Find where the given text appears and provide that cell's center as (x, y) coordinate. 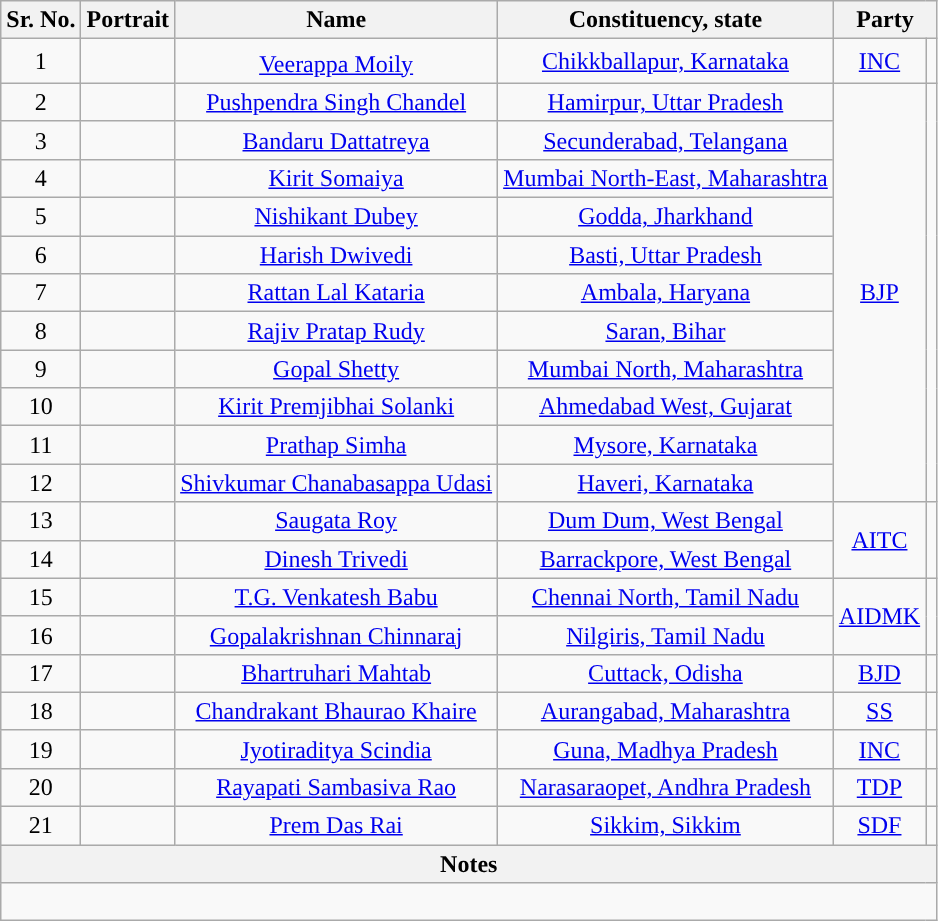
Mumbai North-East, Maharashtra (666, 178)
Gopalakrishnan Chinnaraj (336, 635)
Saugata Roy (336, 521)
Notes (469, 864)
Nishikant Dubey (336, 217)
Chennai North, Tamil Nadu (666, 597)
21 (41, 826)
Saran, Bihar (666, 331)
Guna, Madhya Pradesh (666, 749)
Ahmedabad West, Gujarat (666, 407)
Gopal Shetty (336, 369)
17 (41, 673)
AIDMK (879, 616)
Party (884, 20)
Basti, Uttar Pradesh (666, 255)
Bhartruhari Mahtab (336, 673)
Kirit Premjibhai Solanki (336, 407)
SDF (879, 826)
13 (41, 521)
18 (41, 711)
BJD (879, 673)
3 (41, 140)
Mysore, Karnataka (666, 445)
Portrait (128, 20)
Kirit Somaiya (336, 178)
2 (41, 102)
4 (41, 178)
Constituency, state (666, 20)
Chandrakant Bhaurao Khaire (336, 711)
11 (41, 445)
10 (41, 407)
Hamirpur, Uttar Pradesh (666, 102)
Mumbai North, Maharashtra (666, 369)
Pushpendra Singh Chandel (336, 102)
Secunderabad, Telangana (666, 140)
Bandaru Dattatreya (336, 140)
T.G. Venkatesh Babu (336, 597)
Veerappa Moily (336, 62)
Sikkim, Sikkim (666, 826)
15 (41, 597)
Rajiv Pratap Rudy (336, 331)
AITC (879, 540)
19 (41, 749)
Cuttack, Odisha (666, 673)
Godda, Jharkhand (666, 217)
Prem Das Rai (336, 826)
8 (41, 331)
6 (41, 255)
Prathap Simha (336, 445)
Jyotiraditya Scindia (336, 749)
5 (41, 217)
Ambala, Haryana (666, 293)
Name (336, 20)
Dinesh Trivedi (336, 559)
7 (41, 293)
Haveri, Karnataka (666, 483)
BJP (879, 292)
20 (41, 787)
Narasaraopet, Andhra Pradesh (666, 787)
Rattan Lal Kataria (336, 293)
Nilgiris, Tamil Nadu (666, 635)
9 (41, 369)
Dum Dum, West Bengal (666, 521)
12 (41, 483)
Sr. No. (41, 20)
Harish Dwivedi (336, 255)
Barrackpore, West Bengal (666, 559)
Shivkumar Chanabasappa Udasi (336, 483)
Chikkballapur, Karnataka (666, 62)
Rayapati Sambasiva Rao (336, 787)
16 (41, 635)
TDP (879, 787)
1 (41, 62)
Aurangabad, Maharashtra (666, 711)
SS (879, 711)
14 (41, 559)
